Determine the (X, Y) coordinate at the center of the cell enclosing the given text.  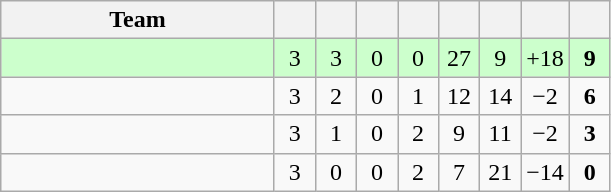
12 (460, 96)
7 (460, 172)
11 (500, 134)
21 (500, 172)
Team (138, 20)
−14 (546, 172)
27 (460, 58)
+18 (546, 58)
6 (590, 96)
14 (500, 96)
